Find where the given text appears and provide that cell's center as (X, Y) coordinate. 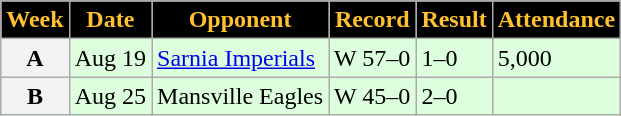
Mansville Eagles (240, 96)
Attendance (556, 20)
Week (35, 20)
Aug 25 (110, 96)
2–0 (454, 96)
Aug 19 (110, 58)
Opponent (240, 20)
A (35, 58)
B (35, 96)
Record (372, 20)
W 57–0 (372, 58)
Sarnia Imperials (240, 58)
W 45–0 (372, 96)
1–0 (454, 58)
Date (110, 20)
5,000 (556, 58)
Result (454, 20)
